Locate the cell with the specified text and output its [X, Y] center coordinate. 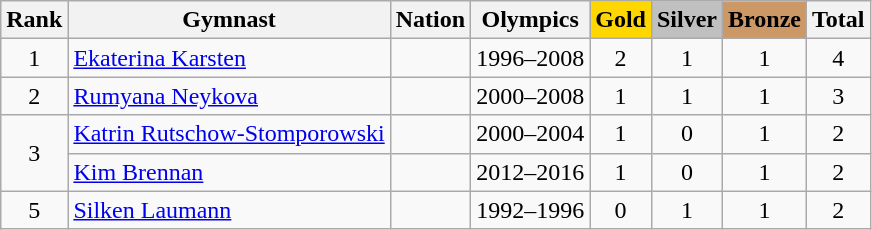
5 [34, 210]
Nation [430, 20]
Olympics [530, 20]
Ekaterina Karsten [229, 58]
Rumyana Neykova [229, 96]
2012–2016 [530, 172]
Kim Brennan [229, 172]
2000–2008 [530, 96]
Gold [621, 20]
4 [838, 58]
1992–1996 [530, 210]
Silver [686, 20]
Gymnast [229, 20]
Silken Laumann [229, 210]
1996–2008 [530, 58]
Bronze [765, 20]
Katrin Rutschow-Stomporowski [229, 134]
Rank [34, 20]
2000–2004 [530, 134]
Total [838, 20]
